Identify which cell holds the provided text, then report its (x, y) central coordinate. 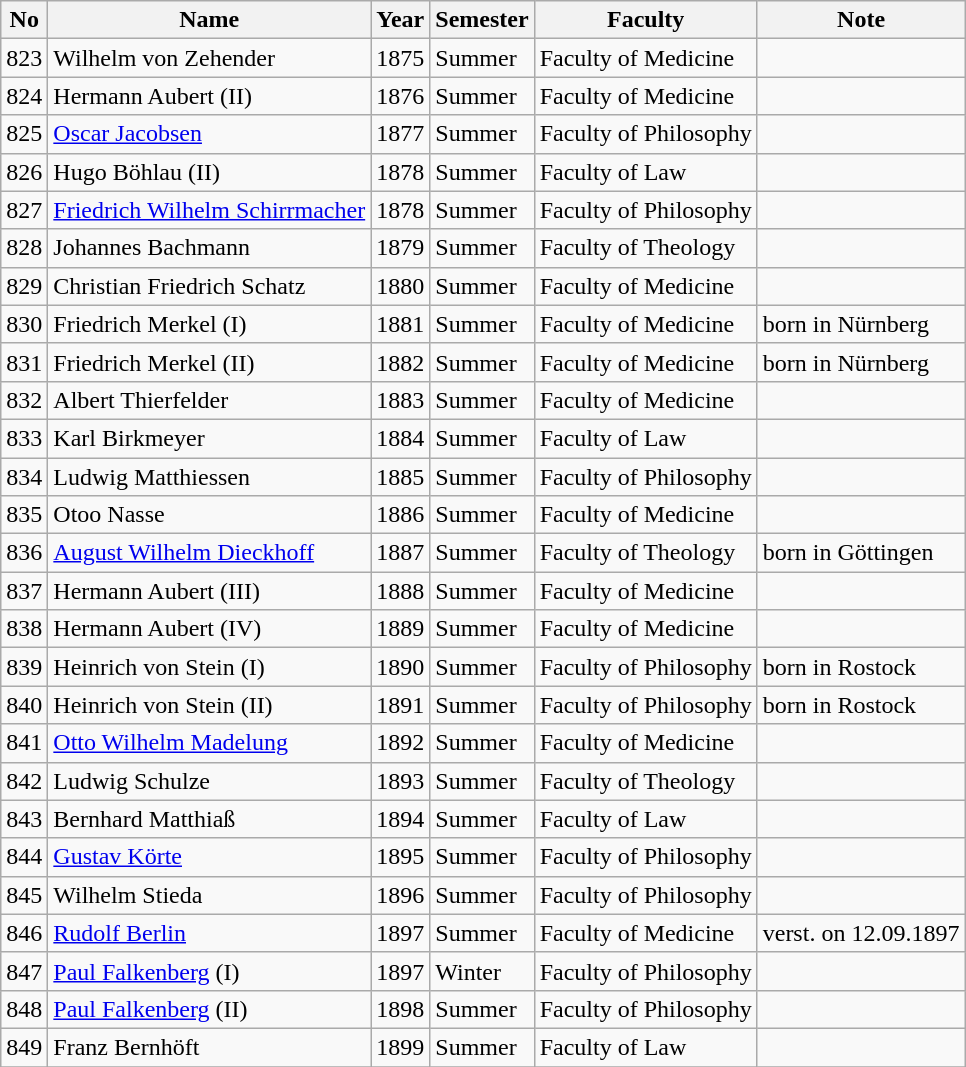
Heinrich von Stein (I) (210, 667)
1882 (400, 362)
Karl Birkmeyer (210, 438)
Ludwig Matthiessen (210, 477)
838 (24, 629)
Franz Bernhöft (210, 1047)
835 (24, 515)
841 (24, 743)
1876 (400, 96)
Faculty (646, 20)
Otto Wilhelm Madelung (210, 743)
Friedrich Wilhelm Schirrmacher (210, 210)
831 (24, 362)
826 (24, 172)
Year (400, 20)
828 (24, 248)
1881 (400, 324)
Winter (482, 971)
1894 (400, 819)
827 (24, 210)
Paul Falkenberg (II) (210, 1009)
Ludwig Schulze (210, 781)
829 (24, 286)
Otoo Nasse (210, 515)
823 (24, 58)
verst. on 12.09.1897 (861, 933)
830 (24, 324)
839 (24, 667)
1898 (400, 1009)
1891 (400, 705)
847 (24, 971)
1884 (400, 438)
1892 (400, 743)
Wilhelm von Zehender (210, 58)
849 (24, 1047)
840 (24, 705)
Christian Friedrich Schatz (210, 286)
Friedrich Merkel (II) (210, 362)
1886 (400, 515)
845 (24, 895)
843 (24, 819)
Gustav Körte (210, 857)
1885 (400, 477)
1899 (400, 1047)
844 (24, 857)
1895 (400, 857)
1880 (400, 286)
Name (210, 20)
Johannes Bachmann (210, 248)
848 (24, 1009)
836 (24, 553)
born in Göttingen (861, 553)
Heinrich von Stein (II) (210, 705)
834 (24, 477)
1883 (400, 400)
1879 (400, 248)
1896 (400, 895)
825 (24, 134)
No (24, 20)
Hermann Aubert (II) (210, 96)
1887 (400, 553)
833 (24, 438)
1889 (400, 629)
Albert Thierfelder (210, 400)
Wilhelm Stieda (210, 895)
1877 (400, 134)
Bernhard Matthiaß (210, 819)
842 (24, 781)
837 (24, 591)
Oscar Jacobsen (210, 134)
1888 (400, 591)
1875 (400, 58)
1893 (400, 781)
832 (24, 400)
1890 (400, 667)
Friedrich Merkel (I) (210, 324)
August Wilhelm Dieckhoff (210, 553)
Semester (482, 20)
Hermann Aubert (IV) (210, 629)
824 (24, 96)
846 (24, 933)
Note (861, 20)
Hermann Aubert (III) (210, 591)
Paul Falkenberg (I) (210, 971)
Rudolf Berlin (210, 933)
Hugo Böhlau (II) (210, 172)
